Detect which cell encompasses the target text, then output its [x, y] center coordinate. 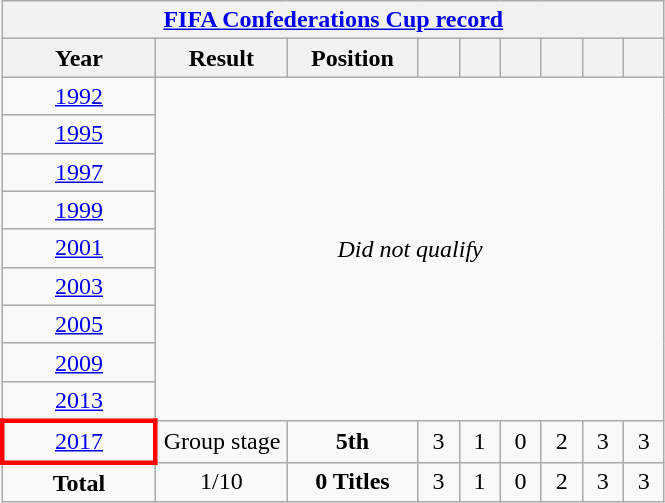
2009 [79, 362]
1/10 [222, 482]
FIFA Confederations Cup record [333, 20]
1999 [79, 210]
0 Titles [352, 482]
2013 [79, 401]
5th [352, 442]
1992 [79, 96]
2001 [79, 248]
1995 [79, 134]
2005 [79, 324]
Position [352, 58]
2003 [79, 286]
Total [79, 482]
1997 [79, 172]
Did not qualify [410, 249]
Group stage [222, 442]
Result [222, 58]
2017 [79, 442]
Year [79, 58]
